Identify which cell holds the provided text, then report its (X, Y) central coordinate. 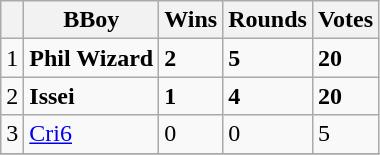
BBoy (92, 20)
Issei (92, 96)
Rounds (268, 20)
3 (12, 134)
Wins (191, 20)
Phil Wizard (92, 58)
4 (268, 96)
Cri6 (92, 134)
Votes (345, 20)
